Search for the cell housing the specified text and yield its [x, y] center coordinate. 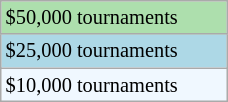
$50,000 tournaments [114, 17]
$25,000 tournaments [114, 51]
$10,000 tournaments [114, 85]
